Pinpoint the cell where the given text exists, returning its [X, Y] midpoint coordinate. 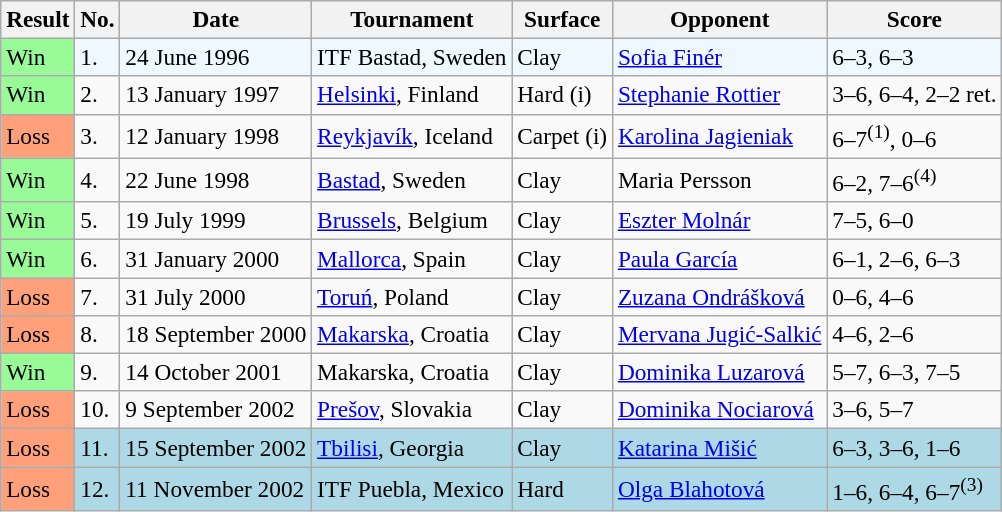
Sofia Finér [720, 57]
24 June 1996 [216, 57]
6–2, 7–6(4) [914, 180]
6–1, 2–6, 6–3 [914, 258]
22 June 1998 [216, 180]
7. [98, 296]
4. [98, 180]
Paula García [720, 258]
1. [98, 57]
Stephanie Rottier [720, 95]
Mallorca, Spain [412, 258]
Opponent [720, 19]
Toruń, Poland [412, 296]
Karolina Jagieniak [720, 136]
15 September 2002 [216, 447]
Helsinki, Finland [412, 95]
11. [98, 447]
ITF Puebla, Mexico [412, 488]
Maria Persson [720, 180]
Katarina Mišić [720, 447]
6. [98, 258]
Carpet (i) [562, 136]
Date [216, 19]
Reykjavík, Iceland [412, 136]
6–3, 3–6, 1–6 [914, 447]
Hard (i) [562, 95]
Mervana Jugić-Salkić [720, 334]
Brussels, Belgium [412, 221]
9 September 2002 [216, 410]
18 September 2000 [216, 334]
31 July 2000 [216, 296]
9. [98, 372]
Surface [562, 19]
10. [98, 410]
Zuzana Ondrášková [720, 296]
0–6, 4–6 [914, 296]
1–6, 6–4, 6–7(3) [914, 488]
12 January 1998 [216, 136]
3–6, 6–4, 2–2 ret. [914, 95]
5–7, 6–3, 7–5 [914, 372]
5. [98, 221]
Olga Blahotová [720, 488]
8. [98, 334]
3. [98, 136]
Dominika Nociarová [720, 410]
12. [98, 488]
4–6, 2–6 [914, 334]
19 July 1999 [216, 221]
Tournament [412, 19]
14 October 2001 [216, 372]
31 January 2000 [216, 258]
Eszter Molnár [720, 221]
Tbilisi, Georgia [412, 447]
Dominika Luzarová [720, 372]
6–7(1), 0–6 [914, 136]
Result [38, 19]
11 November 2002 [216, 488]
No. [98, 19]
2. [98, 95]
Score [914, 19]
3–6, 5–7 [914, 410]
7–5, 6–0 [914, 221]
Bastad, Sweden [412, 180]
6–3, 6–3 [914, 57]
Hard [562, 488]
13 January 1997 [216, 95]
ITF Bastad, Sweden [412, 57]
Prešov, Slovakia [412, 410]
